Search for the cell housing the specified text and yield its [X, Y] center coordinate. 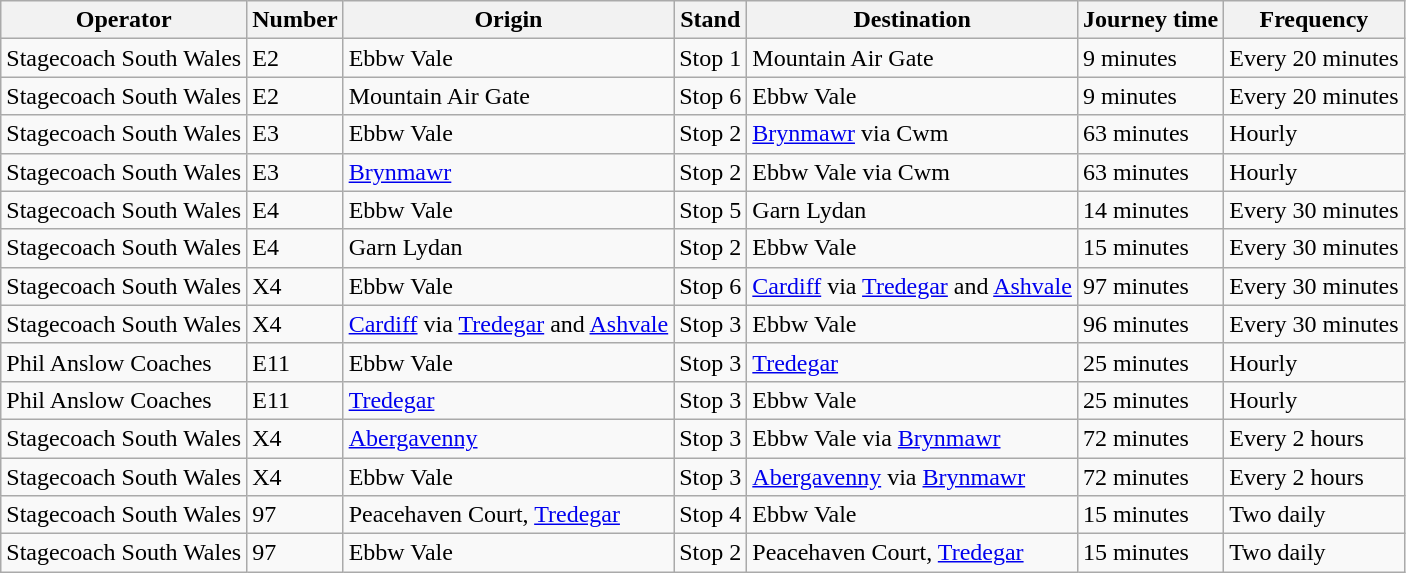
Ebbw Vale via Brynmawr [912, 438]
Frequency [1314, 20]
Operator [124, 20]
Stop 4 [710, 515]
Brynmawr [508, 172]
Stand [710, 20]
Abergavenny [508, 438]
Number [295, 20]
Stop 1 [710, 58]
Brynmawr via Cwm [912, 134]
96 minutes [1150, 324]
Ebbw Vale via Cwm [912, 172]
Origin [508, 20]
Destination [912, 20]
97 minutes [1150, 286]
Journey time [1150, 20]
Stop 5 [710, 210]
Abergavenny via Brynmawr [912, 477]
14 minutes [1150, 210]
